Scan for the cell matching the given text and deliver its (x, y) coordinate at center. 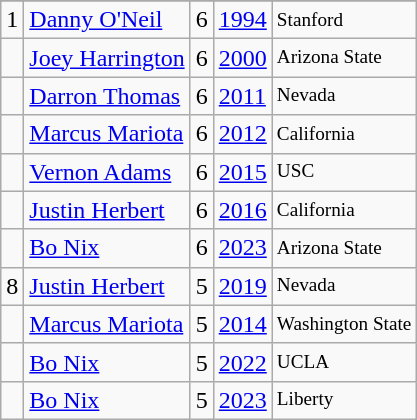
2012 (242, 134)
2015 (242, 172)
2016 (242, 210)
2014 (242, 324)
1994 (242, 20)
Darron Thomas (107, 96)
Liberty (344, 400)
2011 (242, 96)
2000 (242, 58)
2022 (242, 362)
Stanford (344, 20)
1 (12, 20)
8 (12, 286)
Washington State (344, 324)
USC (344, 172)
Vernon Adams (107, 172)
UCLA (344, 362)
2019 (242, 286)
Joey Harrington (107, 58)
Danny O'Neil (107, 20)
